Scan for the cell matching the given text and deliver its [X, Y] coordinate at center. 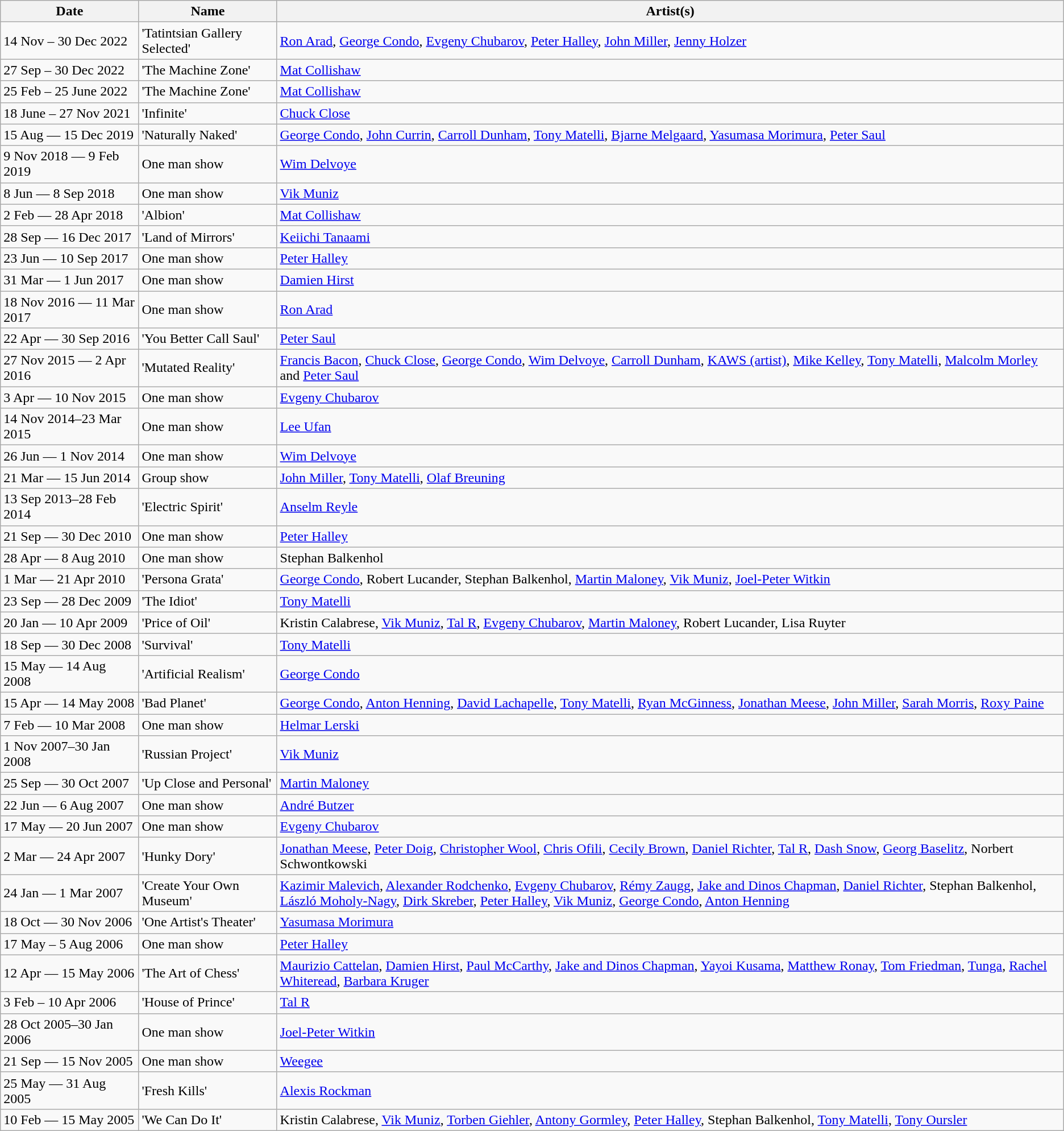
1 Nov 2007–30 Jan 2008 [69, 754]
10 Feb — 15 May 2005 [69, 1120]
Damien Hirst [670, 280]
Anselm Reyle [670, 507]
8 Jun — 8 Sep 2018 [69, 193]
25 Feb – 25 June 2022 [69, 92]
17 May — 20 Jun 2007 [69, 827]
23 Jun — 10 Sep 2017 [69, 258]
15 Aug — 15 Dec 2019 [69, 135]
Helmar Lerski [670, 725]
14 Nov – 30 Dec 2022 [69, 41]
Joel-Peter Witkin [670, 1031]
'Infinite' [208, 113]
'House of Prince' [208, 1002]
Kristin Calabrese, Vik Muniz, Torben Giehler, Antony Gormley, Peter Halley, Stephan Balkenhol, Tony Matelli, Tony Oursler [670, 1120]
27 Nov 2015 — 2 Apr 2016 [69, 368]
'Hunky Dory' [208, 856]
Francis Bacon, Chuck Close, George Condo, Wim Delvoye, Carroll Dunham, KAWS (artist), Mike Kelley, Tony Matelli, Malcolm Morley and Peter Saul [670, 368]
George Condo, Robert Lucander, Stephan Balkenhol, Martin Maloney, Vik Muniz, Joel-Peter Witkin [670, 579]
18 Sep — 30 Dec 2008 [69, 644]
'Mutated Reality' [208, 368]
28 Sep — 16 Dec 2017 [69, 237]
21 Mar — 15 Jun 2014 [69, 478]
'Land of Mirrors' [208, 237]
George Condo, Anton Henning, David Lachapelle, Tony Matelli, Ryan McGinness, Jonathan Meese, John Miller, Sarah Morris, Roxy Paine [670, 703]
Ron Arad, George Condo, Evgeny Chubarov, Peter Halley, John Miller, Jenny Holzer [670, 41]
Name [208, 11]
Ron Arad [670, 309]
John Miller, Tony Matelli, Olaf Breuning [670, 478]
1 Mar — 21 Apr 2010 [69, 579]
Kristin Calabrese, Vik Muniz, Tal R, Evgeny Chubarov, Martin Maloney, Robert Lucander, Lisa Ruyter [670, 623]
22 Apr — 30 Sep 2016 [69, 339]
2 Feb — 28 Apr 2018 [69, 215]
'Russian Project' [208, 754]
Keiichi Tanaami [670, 237]
Chuck Close [670, 113]
'Artificial Realism' [208, 673]
'Albion' [208, 215]
28 Apr — 8 Aug 2010 [69, 558]
21 Sep — 15 Nov 2005 [69, 1061]
31 Mar — 1 Jun 2017 [69, 280]
18 Oct — 30 Nov 2006 [69, 922]
Group show [208, 478]
15 Apr — 14 May 2008 [69, 703]
George Condo [670, 673]
Alexis Rockman [670, 1091]
'The Idiot' [208, 601]
'Persona Grata' [208, 579]
'Fresh Kills' [208, 1091]
'Bad Planet' [208, 703]
13 Sep 2013–28 Feb 2014 [69, 507]
21 Sep — 30 Dec 2010 [69, 536]
Weegee [670, 1061]
2 Mar — 24 Apr 2007 [69, 856]
Jonathan Meese, Peter Doig, Christopher Wool, Chris Ofili, Cecily Brown, Daniel Richter, Tal R, Dash Snow, Georg Baselitz, Norbert Schwontkowski [670, 856]
9 Nov 2018 — 9 Feb 2019 [69, 164]
George Condo, John Currin, Carroll Dunham, Tony Matelli, Bjarne Melgaard, Yasumasa Morimura, Peter Saul [670, 135]
Yasumasa Morimura [670, 922]
12 Apr — 15 May 2006 [69, 973]
22 Jun — 6 Aug 2007 [69, 805]
26 Jun — 1 Nov 2014 [69, 456]
'Tatintsian Gallery Selected' [208, 41]
18 Nov 2016 — 11 Mar 2017 [69, 309]
7 Feb — 10 Mar 2008 [69, 725]
Lee Ufan [670, 426]
3 Feb – 10 Apr 2006 [69, 1002]
'Price of Oil' [208, 623]
Stephan Balkenhol [670, 558]
Peter Saul [670, 339]
Martin Maloney [670, 784]
André Butzer [670, 805]
14 Nov 2014–23 Mar 2015 [69, 426]
17 May – 5 Aug 2006 [69, 944]
'Electric Spirit' [208, 507]
'Up Close and Personal' [208, 784]
25 Sep — 30 Oct 2007 [69, 784]
18 June – 27 Nov 2021 [69, 113]
15 May — 14 Aug 2008 [69, 673]
'Create Your Own Museum' [208, 893]
25 May — 31 Aug 2005 [69, 1091]
Artist(s) [670, 11]
'We Can Do It' [208, 1120]
Date [69, 11]
'The Art of Chess' [208, 973]
28 Oct 2005–30 Jan 2006 [69, 1031]
'You Better Call Saul' [208, 339]
'Survival' [208, 644]
23 Sep — 28 Dec 2009 [69, 601]
20 Jan — 10 Apr 2009 [69, 623]
24 Jan — 1 Mar 2007 [69, 893]
27 Sep – 30 Dec 2022 [69, 70]
Tal R [670, 1002]
3 Apr — 10 Nov 2015 [69, 397]
'One Artist's Theater' [208, 922]
'Naturally Naked' [208, 135]
